Capture the cell that displays the provided text and extract its (x, y) central coordinate. 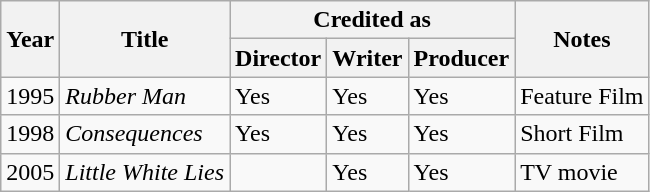
Rubber Man (145, 96)
Director (278, 58)
Writer (368, 58)
1995 (30, 96)
Title (145, 39)
Consequences (145, 134)
Producer (462, 58)
Credited as (372, 20)
2005 (30, 172)
Feature Film (582, 96)
1998 (30, 134)
Notes (582, 39)
TV movie (582, 172)
Little White Lies (145, 172)
Year (30, 39)
Short Film (582, 134)
